Pinpoint the cell where the given text exists, returning its (x, y) midpoint coordinate. 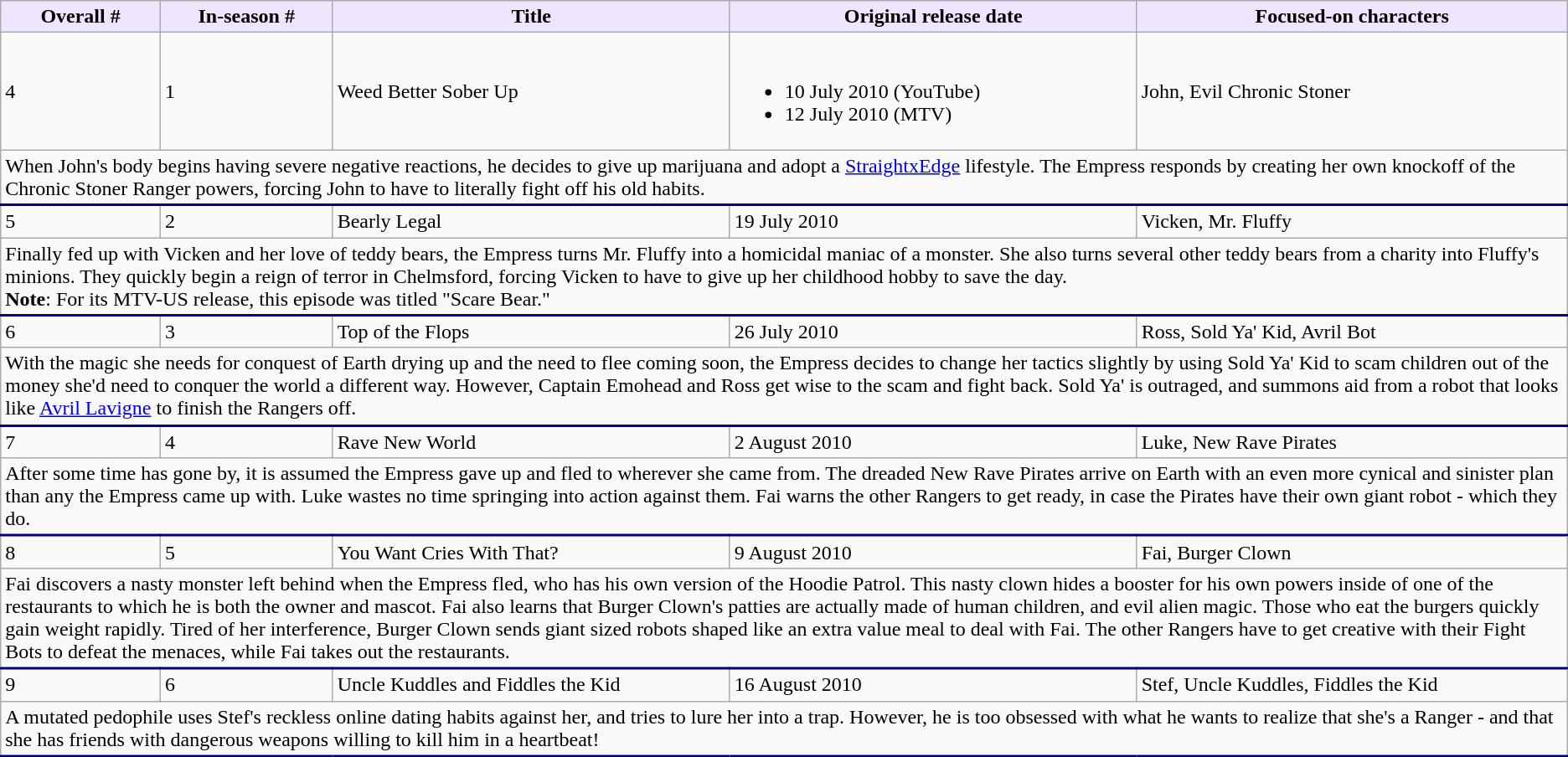
9 August 2010 (933, 553)
8 (80, 553)
Vicken, Mr. Fluffy (1352, 221)
Bearly Legal (531, 221)
In-season # (246, 17)
Stef, Uncle Kuddles, Fiddles the Kid (1352, 685)
Fai, Burger Clown (1352, 553)
10 July 2010 (YouTube)12 July 2010 (MTV) (933, 91)
Original release date (933, 17)
John, Evil Chronic Stoner (1352, 91)
Top of the Flops (531, 332)
9 (80, 685)
Luke, New Rave Pirates (1352, 442)
Title (531, 17)
Overall # (80, 17)
26 July 2010 (933, 332)
Uncle Kuddles and Fiddles the Kid (531, 685)
1 (246, 91)
7 (80, 442)
Weed Better Sober Up (531, 91)
3 (246, 332)
Focused-on characters (1352, 17)
Rave New World (531, 442)
2 (246, 221)
19 July 2010 (933, 221)
2 August 2010 (933, 442)
16 August 2010 (933, 685)
Ross, Sold Ya' Kid, Avril Bot (1352, 332)
You Want Cries With That? (531, 553)
